For the text-containing cell, return its midpoint in (x, y) coordinate format. 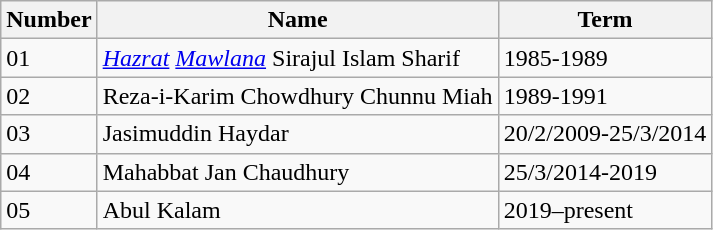
02 (49, 96)
Abul Kalam (298, 210)
Term (605, 20)
2019–present (605, 210)
Jasimuddin Haydar (298, 134)
1989-1991 (605, 96)
Name (298, 20)
04 (49, 172)
Hazrat Mawlana Sirajul Islam Sharif (298, 58)
25/3/2014-2019 (605, 172)
Number (49, 20)
20/2/2009-25/3/2014 (605, 134)
03 (49, 134)
1985-1989 (605, 58)
05 (49, 210)
01 (49, 58)
Mahabbat Jan Chaudhury (298, 172)
Reza-i-Karim Chowdhury Chunnu Miah (298, 96)
